Detect which cell encompasses the target text, then output its (x, y) center coordinate. 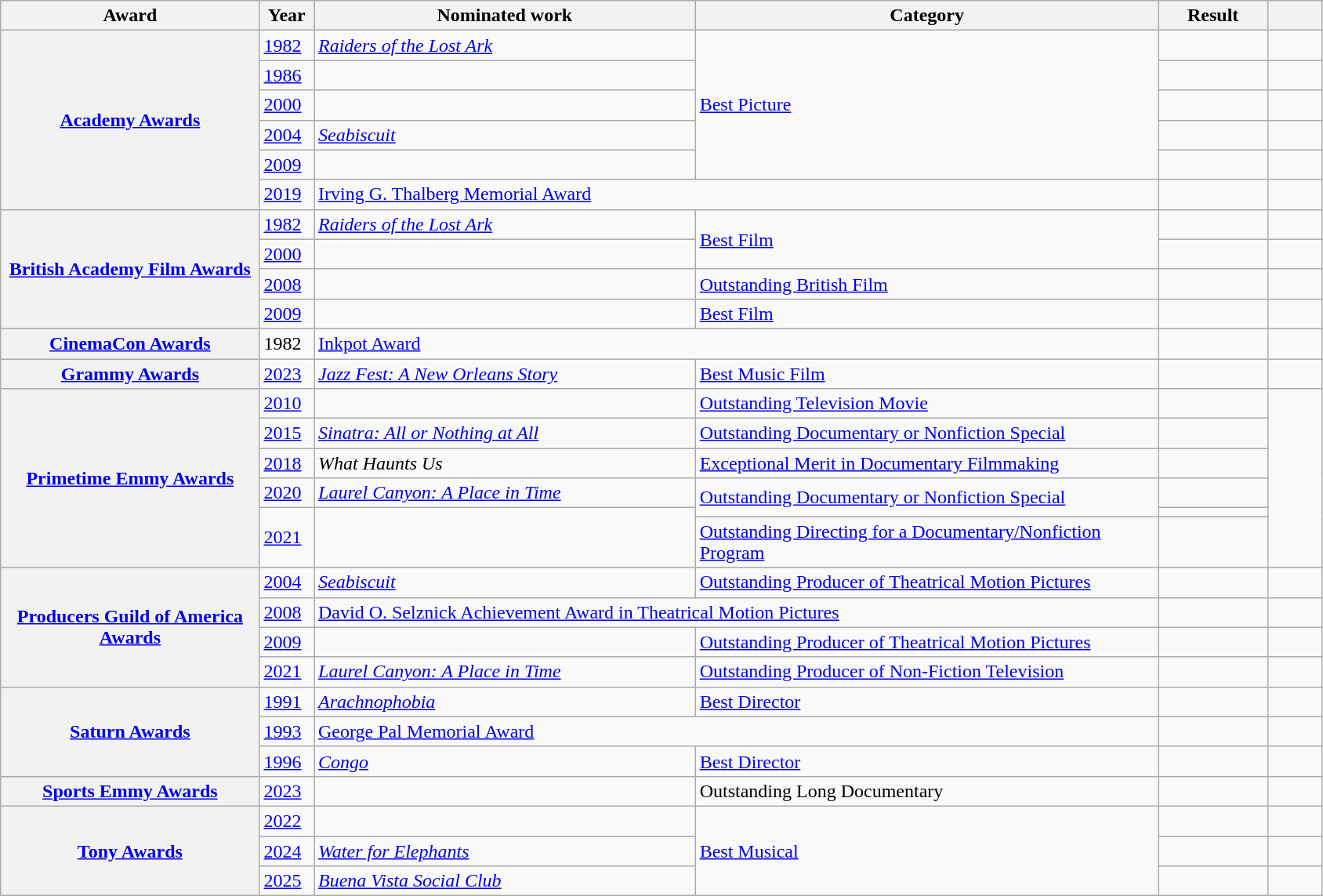
What Haunts Us (505, 463)
Buena Vista Social Club (505, 881)
Grammy Awards (130, 374)
Award (130, 16)
Tony Awards (130, 851)
2015 (287, 433)
1996 (287, 761)
1991 (287, 702)
George Pal Memorial Award (736, 731)
Academy Awards (130, 120)
Year (287, 16)
Producers Guild of America Awards (130, 627)
Jazz Fest: A New Orleans Story (505, 374)
Inkpot Award (736, 343)
Outstanding Producer of Non-Fiction Television (926, 672)
2018 (287, 463)
Sinatra: All or Nothing at All (505, 433)
Best Picture (926, 105)
Outstanding Directing for a Documentary/Nonfiction Program (926, 542)
2010 (287, 404)
Best Musical (926, 851)
2024 (287, 851)
Exceptional Merit in Documentary Filmmaking (926, 463)
Arachnophobia (505, 702)
Outstanding Long Documentary (926, 791)
Result (1213, 16)
1986 (287, 75)
Sports Emmy Awards (130, 791)
Primetime Emmy Awards (130, 478)
2025 (287, 881)
2022 (287, 821)
British Academy Film Awards (130, 269)
Best Music Film (926, 374)
David O. Selznick Achievement Award in Theatrical Motion Pictures (736, 612)
Water for Elephants (505, 851)
CinemaCon Awards (130, 343)
2020 (287, 493)
2019 (287, 194)
Category (926, 16)
Nominated work (505, 16)
Saturn Awards (130, 731)
1993 (287, 731)
Congo (505, 761)
Irving G. Thalberg Memorial Award (736, 194)
Outstanding British Film (926, 284)
Outstanding Television Movie (926, 404)
